Output the [x, y] coordinate of the center of the cell containing the given text.  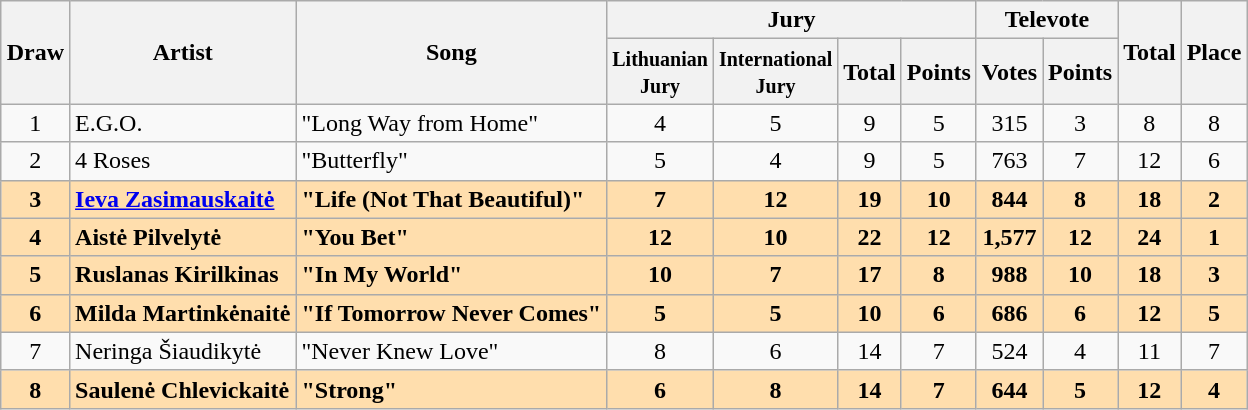
22 [870, 237]
Draw [35, 52]
315 [1009, 123]
"Long Way from Home" [452, 123]
19 [870, 199]
Televote [1046, 20]
524 [1009, 351]
"Butterfly" [452, 161]
"Life (Not That Beautiful)" [452, 199]
"You Bet" [452, 237]
24 [1150, 237]
1,577 [1009, 237]
InternationalJury [775, 72]
4 Roses [183, 161]
Artist [183, 52]
Jury [792, 20]
11 [1150, 351]
Place [1214, 52]
644 [1009, 389]
Saulenė Chlevickaitė [183, 389]
Ruslanas Kirilkinas [183, 275]
"If Tomorrow Never Comes" [452, 313]
"In My World" [452, 275]
17 [870, 275]
686 [1009, 313]
E.G.O. [183, 123]
"Never Knew Love" [452, 351]
Neringa Šiaudikytė [183, 351]
Aistė Pilvelytė [183, 237]
"Strong" [452, 389]
844 [1009, 199]
Song [452, 52]
988 [1009, 275]
LithuanianJury [660, 72]
763 [1009, 161]
Votes [1009, 72]
Ieva Zasimauskaitė [183, 199]
Milda Martinkėnaitė [183, 313]
